Locate the cell with the specified text and output its (x, y) center coordinate. 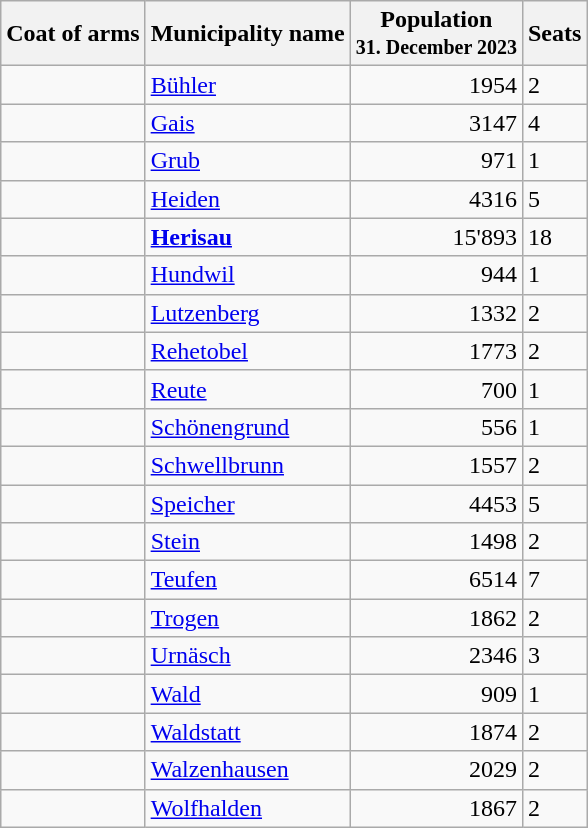
Herisau (248, 237)
971 (436, 161)
Municipality name (248, 34)
4316 (436, 199)
6514 (436, 580)
Lutzenberg (248, 313)
909 (436, 694)
18 (554, 237)
Hundwil (248, 275)
15'893 (436, 237)
Schönengrund (248, 427)
Walzenhausen (248, 770)
3147 (436, 123)
1498 (436, 542)
556 (436, 427)
3 (554, 656)
1773 (436, 351)
1867 (436, 808)
Trogen (248, 618)
Reute (248, 389)
Rehetobel (248, 351)
2346 (436, 656)
1332 (436, 313)
Gais (248, 123)
4 (554, 123)
1862 (436, 618)
4453 (436, 503)
700 (436, 389)
Waldstatt (248, 732)
Population31. December 2023 (436, 34)
Seats (554, 34)
Heiden (248, 199)
7 (554, 580)
Wald (248, 694)
Schwellbrunn (248, 465)
Wolfhalden (248, 808)
944 (436, 275)
Stein (248, 542)
Speicher (248, 503)
1954 (436, 85)
Teufen (248, 580)
1874 (436, 732)
Grub (248, 161)
Coat of arms (73, 34)
1557 (436, 465)
2029 (436, 770)
Bühler (248, 85)
Urnäsch (248, 656)
